Locate the cell with the specified text and output its (x, y) center coordinate. 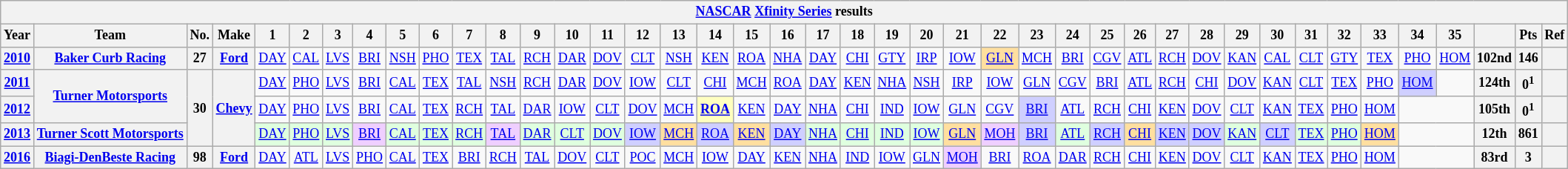
15 (751, 36)
17 (823, 36)
10 (572, 36)
Turner Scott Motorsports (110, 135)
Chevy (234, 108)
13 (679, 36)
25 (1108, 36)
35 (1455, 36)
12th (1495, 135)
Year (18, 36)
861 (1528, 135)
16 (788, 36)
4 (370, 36)
34 (1417, 36)
2012 (18, 110)
14 (715, 36)
24 (1072, 36)
No. (200, 36)
102nd (1495, 58)
21 (962, 36)
2 (306, 36)
33 (1380, 36)
2011 (18, 83)
22 (999, 36)
NASCAR Xfinity Series results (785, 12)
5 (403, 36)
23 (1037, 36)
6 (435, 36)
Pts (1528, 36)
32 (1344, 36)
Biagi-DenBeste Racing (110, 157)
2010 (18, 58)
8 (503, 36)
12 (643, 36)
7 (469, 36)
105th (1495, 110)
31 (1311, 36)
POC (643, 157)
29 (1242, 36)
1 (272, 36)
2016 (18, 157)
146 (1528, 58)
11 (608, 36)
Make (234, 36)
9 (537, 36)
19 (892, 36)
98 (200, 157)
83rd (1495, 157)
2013 (18, 135)
26 (1140, 36)
Ref (1555, 36)
28 (1207, 36)
124th (1495, 83)
18 (857, 36)
Baker Curb Racing (110, 58)
20 (927, 36)
Turner Motorsports (110, 96)
Team (110, 36)
